For the text-containing cell, return its midpoint in (x, y) coordinate format. 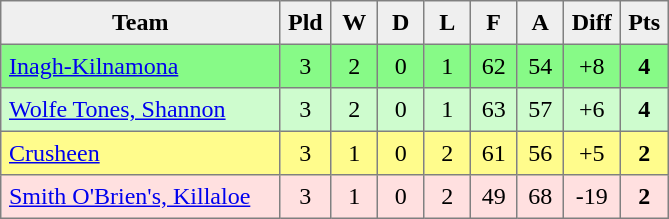
F (493, 23)
62 (493, 66)
D (400, 23)
56 (540, 153)
61 (493, 153)
Inagh-Kilnamona (140, 66)
68 (540, 197)
A (540, 23)
Wolfe Tones, Shannon (140, 110)
49 (493, 197)
Pld (306, 23)
Pts (644, 23)
54 (540, 66)
-19 (591, 197)
+5 (591, 153)
+8 (591, 66)
+6 (591, 110)
63 (493, 110)
W (354, 23)
57 (540, 110)
L (447, 23)
Smith O'Brien's, Killaloe (140, 197)
Team (140, 23)
Diff (591, 23)
Crusheen (140, 153)
